Provide the [x, y] coordinate of the cell's center where the given text is located.  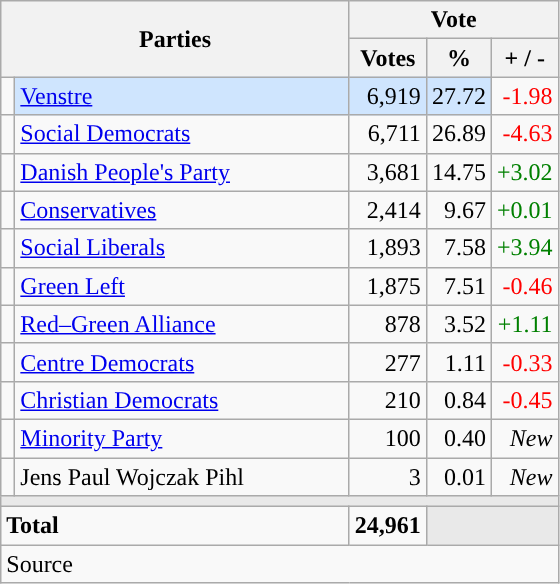
Green Left [182, 286]
-1.98 [524, 96]
-0.46 [524, 286]
+3.94 [524, 248]
-4.63 [524, 134]
Red–Green Alliance [182, 324]
3.52 [458, 324]
2,414 [388, 210]
Conservatives [182, 210]
+ / - [524, 58]
6,711 [388, 134]
Vote [454, 20]
Source [280, 564]
+1.11 [524, 324]
27.72 [458, 96]
1,875 [388, 286]
Jens Paul Wojczak Pihl [182, 477]
277 [388, 362]
1,893 [388, 248]
Social Democrats [182, 134]
3,681 [388, 172]
9.67 [458, 210]
Centre Democrats [182, 362]
Venstre [182, 96]
+3.02 [524, 172]
0.01 [458, 477]
Total [176, 526]
-0.45 [524, 400]
14.75 [458, 172]
-0.33 [524, 362]
Danish People's Party [182, 172]
26.89 [458, 134]
0.84 [458, 400]
Social Liberals [182, 248]
100 [388, 438]
Parties [176, 39]
6,919 [388, 96]
878 [388, 324]
24,961 [388, 526]
Votes [388, 58]
7.51 [458, 286]
% [458, 58]
7.58 [458, 248]
+0.01 [524, 210]
0.40 [458, 438]
Minority Party [182, 438]
3 [388, 477]
210 [388, 400]
Christian Democrats [182, 400]
1.11 [458, 362]
